Identify which cell holds the provided text, then report its (X, Y) central coordinate. 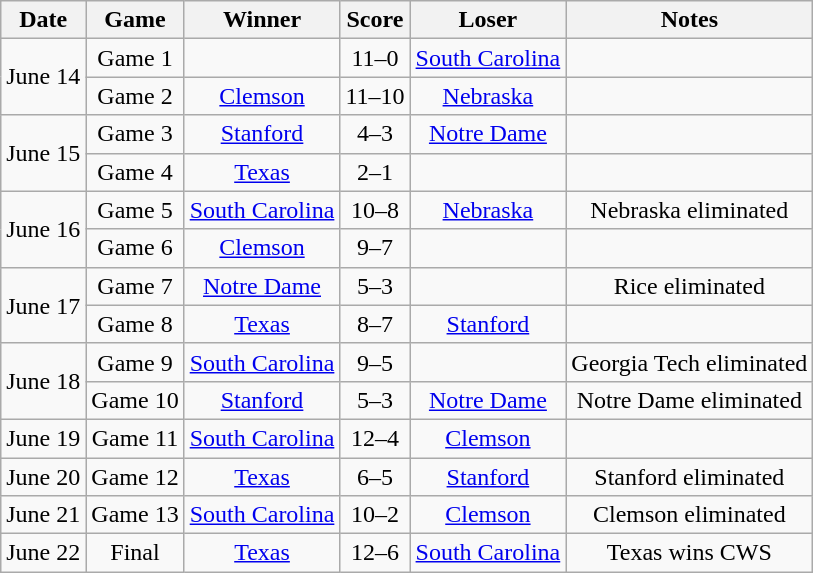
Final (135, 553)
Nebraska eliminated (690, 210)
10–2 (375, 515)
Loser (488, 20)
11–10 (375, 96)
2–1 (375, 172)
Game 4 (135, 172)
June 19 (44, 438)
June 17 (44, 305)
Clemson eliminated (690, 515)
Game 1 (135, 58)
Game 13 (135, 515)
June 18 (44, 381)
Game 7 (135, 286)
June 22 (44, 553)
6–5 (375, 477)
9–7 (375, 248)
12–6 (375, 553)
Texas wins CWS (690, 553)
Game 11 (135, 438)
Game 3 (135, 134)
9–5 (375, 362)
June 15 (44, 153)
Game 6 (135, 248)
Game 12 (135, 477)
June 20 (44, 477)
June 21 (44, 515)
Notre Dame eliminated (690, 400)
Rice eliminated (690, 286)
8–7 (375, 324)
Game 10 (135, 400)
Stanford eliminated (690, 477)
Game 2 (135, 96)
Winner (262, 20)
Game (135, 20)
Georgia Tech eliminated (690, 362)
Notes (690, 20)
June 14 (44, 77)
Date (44, 20)
June 16 (44, 229)
Game 9 (135, 362)
Score (375, 20)
Game 5 (135, 210)
Game 8 (135, 324)
10–8 (375, 210)
11–0 (375, 58)
4–3 (375, 134)
12–4 (375, 438)
